Detect which cell encompasses the target text, then output its (x, y) center coordinate. 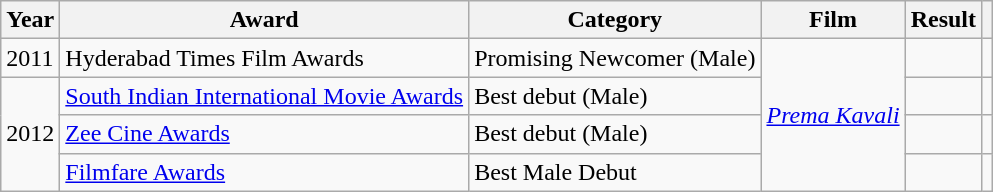
Film (833, 20)
Year (30, 20)
Promising Newcomer (Male) (615, 58)
Prema Kavali (833, 115)
Award (264, 20)
Best Male Debut (615, 172)
Category (615, 20)
Hyderabad Times Film Awards (264, 58)
Zee Cine Awards (264, 134)
Result (943, 20)
Filmfare Awards (264, 172)
2011 (30, 58)
2012 (30, 134)
South Indian International Movie Awards (264, 96)
